Scan for the cell matching the given text and deliver its (X, Y) coordinate at center. 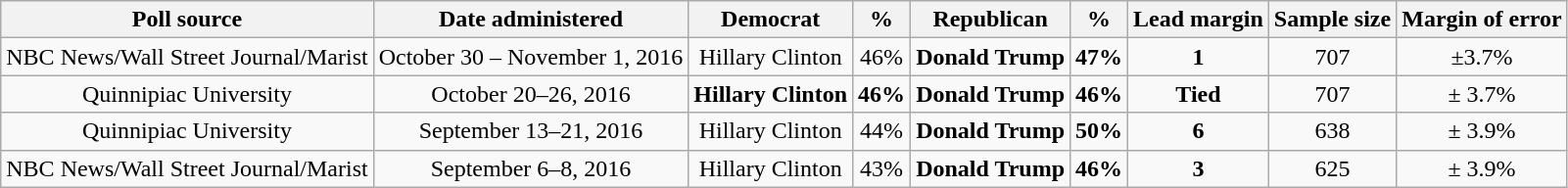
September 13–21, 2016 (531, 131)
625 (1332, 168)
Date administered (531, 20)
6 (1199, 131)
Sample size (1332, 20)
Margin of error (1483, 20)
Democrat (771, 20)
September 6–8, 2016 (531, 168)
Tied (1199, 94)
Lead margin (1199, 20)
638 (1332, 131)
Republican (991, 20)
±3.7% (1483, 57)
44% (881, 131)
1 (1199, 57)
3 (1199, 168)
50% (1099, 131)
Poll source (187, 20)
October 30 – November 1, 2016 (531, 57)
47% (1099, 57)
43% (881, 168)
± 3.7% (1483, 94)
October 20–26, 2016 (531, 94)
